Identify which cell holds the provided text, then report its (X, Y) central coordinate. 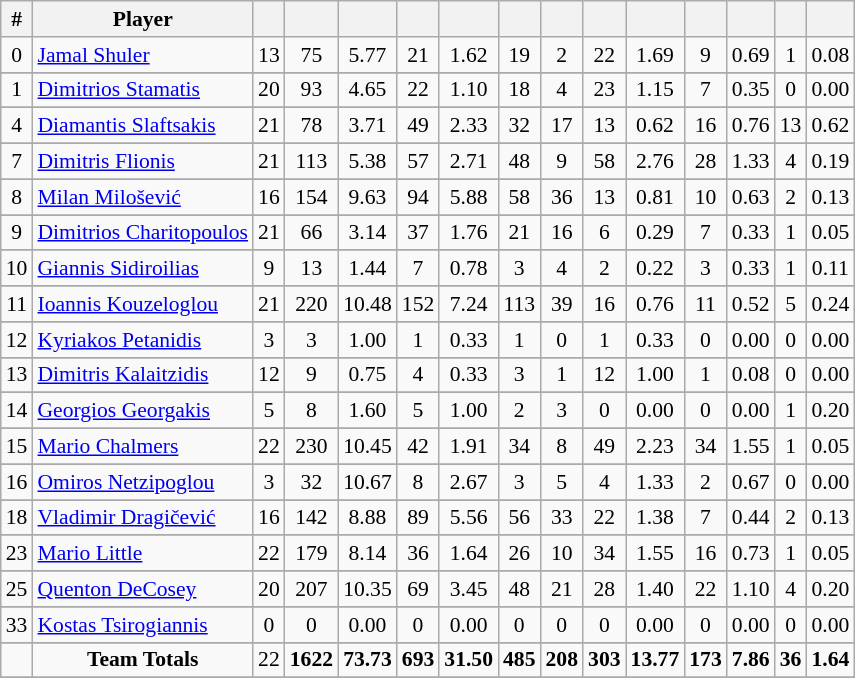
1622 (312, 660)
1.15 (656, 90)
Player (142, 19)
2.67 (468, 482)
Ioannis Kouzeloglou (142, 304)
2.33 (468, 126)
207 (312, 589)
25 (17, 589)
3.45 (468, 589)
230 (312, 447)
0.63 (751, 197)
89 (418, 518)
Omiros Netzipoglou (142, 482)
154 (312, 197)
485 (520, 660)
1.40 (656, 589)
10.48 (368, 304)
Mario Little (142, 554)
17 (562, 126)
1.91 (468, 447)
10.35 (368, 589)
173 (706, 660)
5.77 (368, 55)
2.23 (656, 447)
220 (312, 304)
2.71 (468, 162)
693 (418, 660)
Vladimir Dragičević (142, 518)
31.50 (468, 660)
0.52 (751, 304)
0.69 (751, 55)
1.44 (368, 269)
Mario Chalmers (142, 447)
0.19 (830, 162)
Team Totals (142, 660)
Dimitrios Stamatis (142, 90)
19 (520, 55)
2.76 (656, 162)
39 (562, 304)
57 (418, 162)
142 (312, 518)
14 (17, 411)
4.65 (368, 90)
0.35 (751, 90)
Dimitris Kalaitzidis (142, 375)
69 (418, 589)
179 (312, 554)
10.67 (368, 482)
10.45 (368, 447)
7.24 (468, 304)
0.11 (830, 269)
5.56 (468, 518)
Diamantis Slaftsakis (142, 126)
Milan Milošević (142, 197)
8.14 (368, 554)
0.29 (656, 233)
94 (418, 197)
0.78 (468, 269)
7.86 (751, 660)
0.24 (830, 304)
26 (520, 554)
3.71 (368, 126)
0.22 (656, 269)
1.60 (368, 411)
37 (418, 233)
56 (520, 518)
152 (418, 304)
73.73 (368, 660)
Kostas Tsirogiannis (142, 625)
Georgios Georgakis (142, 411)
Kyriakos Petanidis (142, 340)
1.62 (468, 55)
0.44 (751, 518)
1.69 (656, 55)
78 (312, 126)
0.75 (368, 375)
3.14 (368, 233)
0.73 (751, 554)
6 (604, 233)
Dimitrios Charitopoulos (142, 233)
303 (604, 660)
Giannis Sidiroilias (142, 269)
1.76 (468, 233)
75 (312, 55)
42 (418, 447)
13.77 (656, 660)
93 (312, 90)
5.38 (368, 162)
Dimitris Flionis (142, 162)
1.38 (656, 518)
208 (562, 660)
9.63 (368, 197)
15 (17, 447)
# (17, 19)
8.88 (368, 518)
0.81 (656, 197)
Quenton DeCosey (142, 589)
Jamal Shuler (142, 55)
5.88 (468, 197)
66 (312, 233)
0.67 (751, 482)
